Capture the cell that displays the provided text and extract its (X, Y) central coordinate. 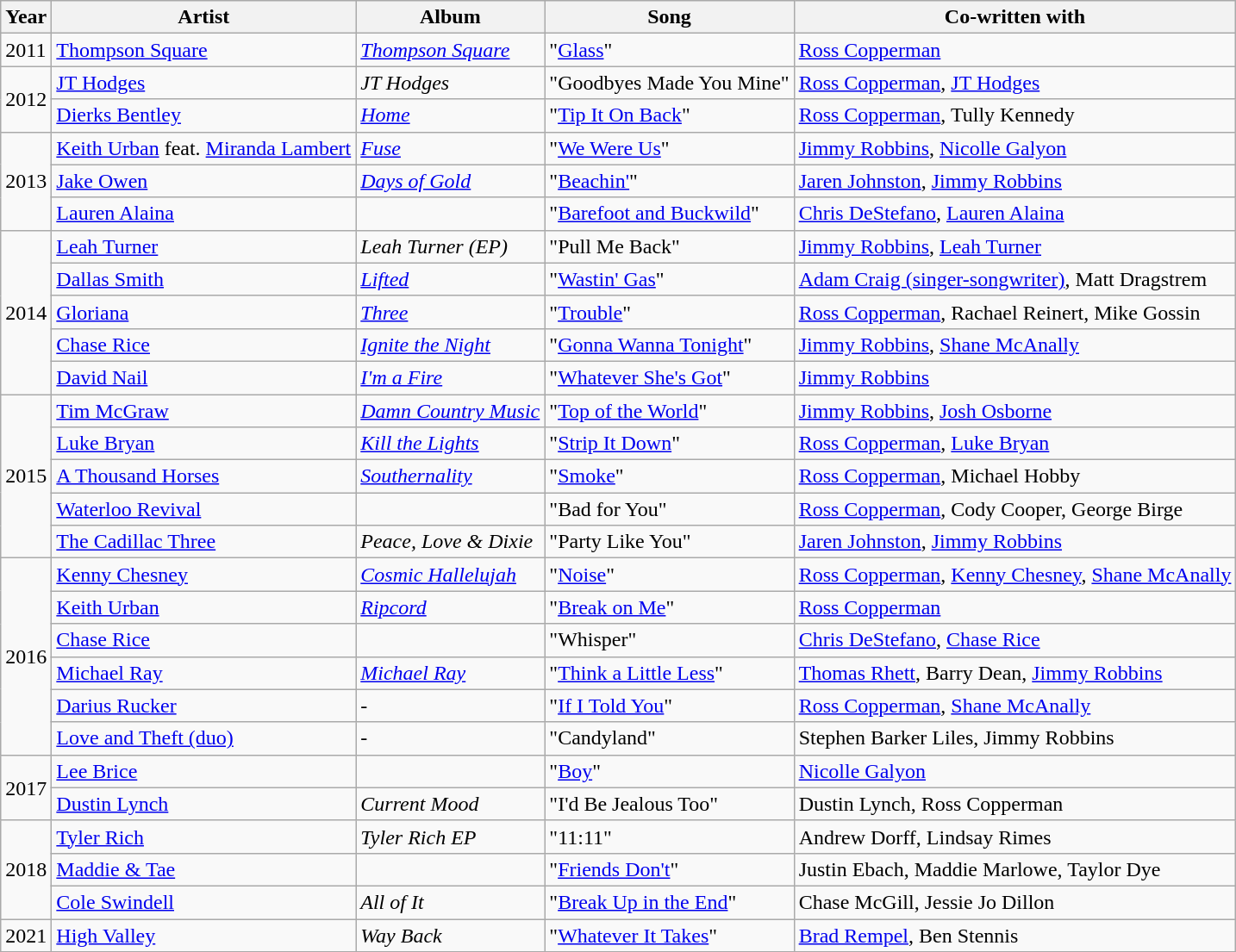
I'm a Fire (450, 377)
"Tip It On Back" (669, 115)
David Nail (203, 377)
Leah Turner (203, 246)
Chase McGill, Jessie Jo Dillon (1015, 902)
Keith Urban feat. Miranda Lambert (203, 148)
2014 (26, 312)
"Wastin' Gas" (669, 279)
Ross Copperman, Cody Cooper, George Birge (1015, 509)
All of It (450, 902)
Keith Urban (203, 607)
Adam Craig (singer-songwriter), Matt Dragstrem (1015, 279)
"Break on Me" (669, 607)
Artist (203, 17)
Ross Copperman, Kenny Chesney, Shane McAnally (1015, 575)
"Think a Little Less" (669, 673)
Ross Copperman, Michael Hobby (1015, 476)
Waterloo Revival (203, 509)
"Break Up in the End" (669, 902)
Ignite the Night (450, 345)
"Gonna Wanna Tonight" (669, 345)
"Whatever It Takes" (669, 935)
Ross Copperman, Rachael Reinert, Mike Gossin (1015, 312)
"Strip It Down" (669, 444)
Darius Rucker (203, 706)
High Valley (203, 935)
Lifted (450, 279)
Thomas Rhett, Barry Dean, Jimmy Robbins (1015, 673)
"Beachin'" (669, 181)
"Top of the World" (669, 411)
"Pull Me Back" (669, 246)
Three (450, 312)
Dustin Lynch, Ross Copperman (1015, 804)
Jimmy Robbins, Leah Turner (1015, 246)
"Barefoot and Buckwild" (669, 214)
Tyler Rich (203, 837)
Kenny Chesney (203, 575)
2012 (26, 99)
Co-written with (1015, 17)
Lauren Alaina (203, 214)
Ross Copperman, Tully Kennedy (1015, 115)
2018 (26, 869)
"Boy" (669, 771)
Dallas Smith (203, 279)
"Glass" (669, 50)
"Candyland" (669, 738)
Home (450, 115)
"Noise" (669, 575)
2015 (26, 476)
Southernality (450, 476)
Gloriana (203, 312)
"If I Told You" (669, 706)
Fuse (450, 148)
"Whatever She's Got" (669, 377)
"Whisper" (669, 640)
Jake Owen (203, 181)
Dustin Lynch (203, 804)
Song (669, 17)
2017 (26, 787)
Ripcord (450, 607)
"Bad for You" (669, 509)
Kill the Lights (450, 444)
Dierks Bentley (203, 115)
2013 (26, 181)
Chris DeStefano, Lauren Alaina (1015, 214)
Ross Copperman, Luke Bryan (1015, 444)
Jimmy Robbins, Shane McAnally (1015, 345)
Way Back (450, 935)
Peace, Love & Dixie (450, 542)
"Party Like You" (669, 542)
2016 (26, 656)
2011 (26, 50)
Days of Gold (450, 181)
Maddie & Tae (203, 869)
Love and Theft (duo) (203, 738)
Leah Turner (EP) (450, 246)
Year (26, 17)
A Thousand Horses (203, 476)
Justin Ebach, Maddie Marlowe, Taylor Dye (1015, 869)
"Trouble" (669, 312)
"Friends Don't" (669, 869)
Tyler Rich EP (450, 837)
2021 (26, 935)
Luke Bryan (203, 444)
"11:11" (669, 837)
Lee Brice (203, 771)
Current Mood (450, 804)
Cole Swindell (203, 902)
Jimmy Robbins, Josh Osborne (1015, 411)
"We Were Us" (669, 148)
Jimmy Robbins, Nicolle Galyon (1015, 148)
Jimmy Robbins (1015, 377)
Ross Copperman, JT Hodges (1015, 83)
Damn Country Music (450, 411)
Album (450, 17)
Cosmic Hallelujah (450, 575)
Tim McGraw (203, 411)
The Cadillac Three (203, 542)
Stephen Barker Liles, Jimmy Robbins (1015, 738)
"I'd Be Jealous Too" (669, 804)
"Goodbyes Made You Mine" (669, 83)
Nicolle Galyon (1015, 771)
"Smoke" (669, 476)
Chris DeStefano, Chase Rice (1015, 640)
Ross Copperman, Shane McAnally (1015, 706)
Andrew Dorff, Lindsay Rimes (1015, 837)
Brad Rempel, Ben Stennis (1015, 935)
